Provide the (x, y) coordinate of the cell's center where the given text is located.  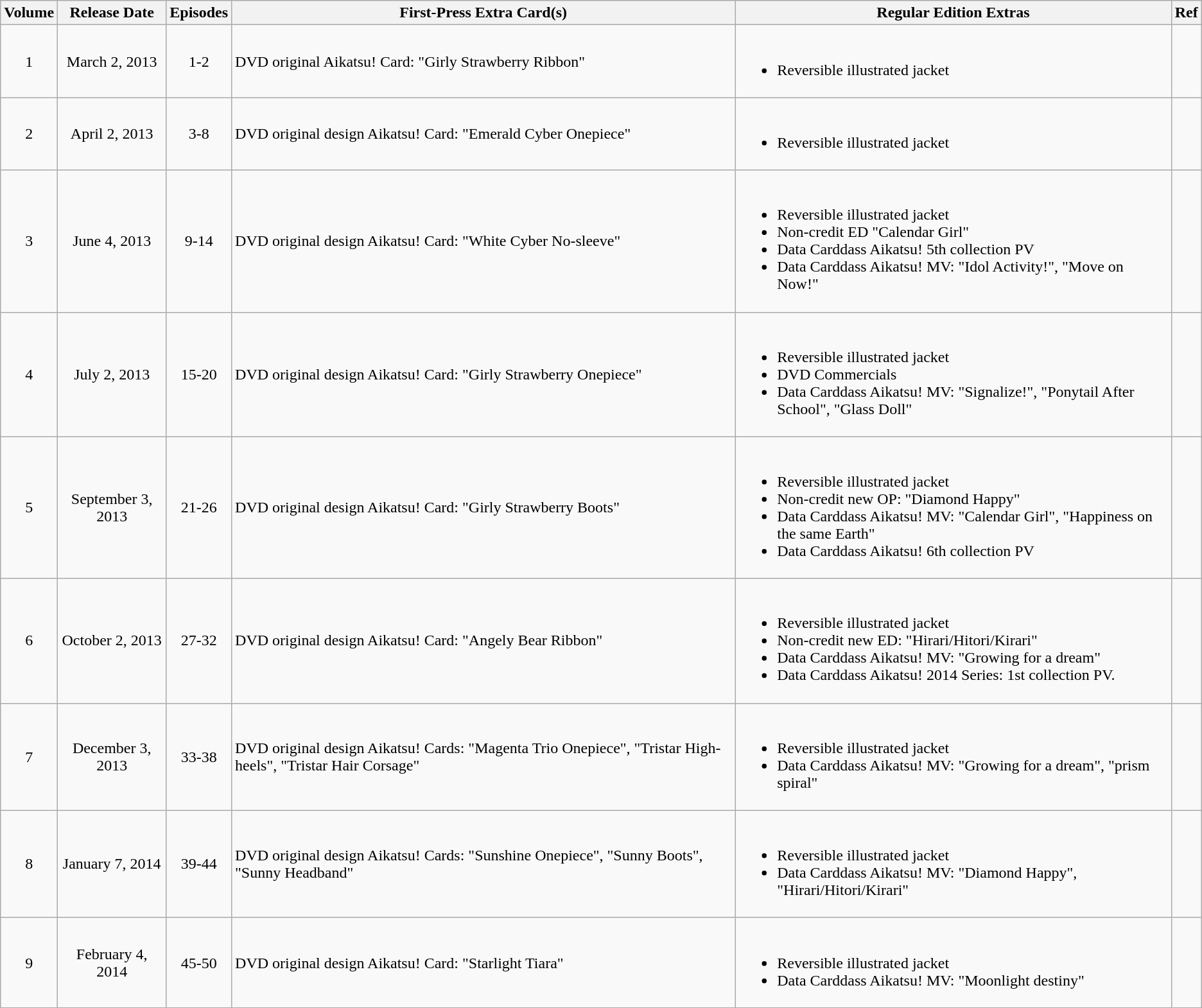
DVD original design Aikatsu! Card: "Angely Bear Ribbon" (483, 641)
January 7, 2014 (112, 864)
1 (30, 62)
2 (30, 134)
DVD original design Aikatsu! Card: "Girly Strawberry Onepiece" (483, 374)
DVD original design Aikatsu! Card: "White Cyber No-sleeve" (483, 241)
45-50 (199, 962)
Reversible illustrated jacketData Carddass Aikatsu! MV: "Growing for a dream", "prism spiral" (953, 756)
DVD original design Aikatsu! Cards: "Magenta Trio Onepiece", "Tristar High-heels", "Tristar Hair Corsage" (483, 756)
June 4, 2013 (112, 241)
December 3, 2013 (112, 756)
DVD original design Aikatsu! Card: "Starlight Tiara" (483, 962)
DVD original Aikatsu! Card: "Girly Strawberry Ribbon" (483, 62)
DVD original design Aikatsu! Card: "Emerald Cyber Onepiece" (483, 134)
8 (30, 864)
5 (30, 507)
First-Press Extra Card(s) (483, 13)
Reversible illustrated jacketData Carddass Aikatsu! MV: "Diamond Happy", "Hirari/Hitori/Kirari" (953, 864)
4 (30, 374)
7 (30, 756)
39-44 (199, 864)
April 2, 2013 (112, 134)
9-14 (199, 241)
1-2 (199, 62)
21-26 (199, 507)
DVD original design Aikatsu! Card: "Girly Strawberry Boots" (483, 507)
Volume (30, 13)
15-20 (199, 374)
Episodes (199, 13)
Regular Edition Extras (953, 13)
October 2, 2013 (112, 641)
March 2, 2013 (112, 62)
Reversible illustrated jacketDVD CommercialsData Carddass Aikatsu! MV: "Signalize!", "Ponytail After School", "Glass Doll" (953, 374)
Release Date (112, 13)
27-32 (199, 641)
3-8 (199, 134)
9 (30, 962)
September 3, 2013 (112, 507)
July 2, 2013 (112, 374)
3 (30, 241)
Reversible illustrated jacketData Carddass Aikatsu! MV: "Moonlight destiny" (953, 962)
Ref (1187, 13)
6 (30, 641)
DVD original design Aikatsu! Cards: "Sunshine Onepiece", "Sunny Boots", "Sunny Headband" (483, 864)
February 4, 2014 (112, 962)
33-38 (199, 756)
